Scan for the cell matching the given text and deliver its [x, y] coordinate at center. 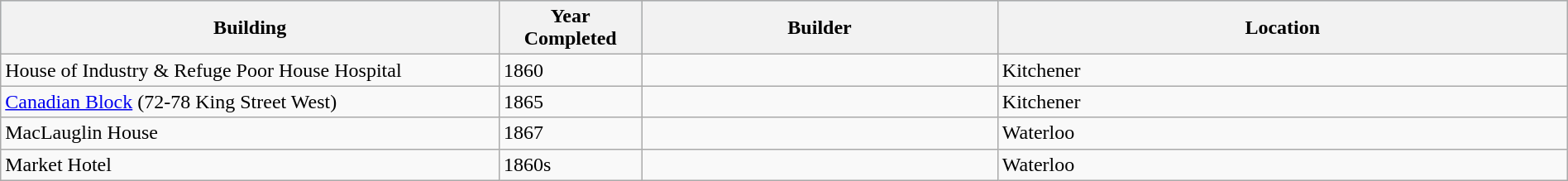
MacLauglin House [250, 133]
1860s [571, 164]
1867 [571, 133]
Location [1282, 28]
Canadian Block (72-78 King Street West) [250, 102]
1860 [571, 70]
Builder [820, 28]
Building [250, 28]
House of Industry & Refuge Poor House Hospital [250, 70]
Year Completed [571, 28]
Market Hotel [250, 164]
1865 [571, 102]
